Provide the [X, Y] coordinate of the cell's center where the given text is located.  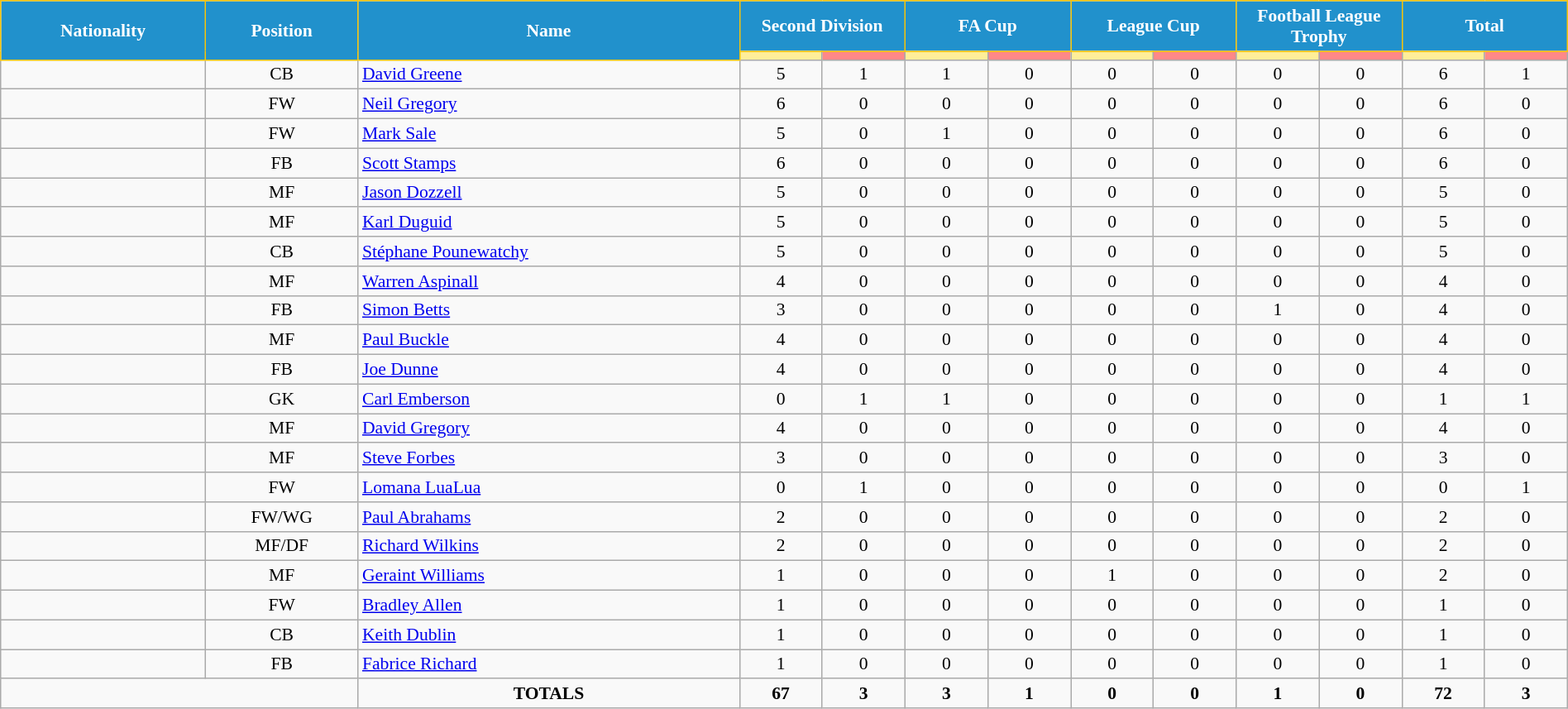
Keith Dublin [549, 635]
Nationality [103, 30]
Lomana LuaLua [549, 487]
Steve Forbes [549, 458]
GK [281, 399]
FW/WG [281, 517]
Paul Abrahams [549, 517]
Football League Trophy [1319, 26]
Jason Dozzell [549, 193]
72 [1443, 694]
Richard Wilkins [549, 546]
Position [281, 30]
Karl Duguid [549, 223]
Second Division [822, 26]
David Gregory [549, 429]
Fabrice Richard [549, 664]
Joe Dunne [549, 370]
Stéphane Pounewatchy [549, 252]
Name [549, 30]
League Cup [1153, 26]
Geraint Williams [549, 576]
67 [781, 694]
David Greene [549, 74]
Total [1484, 26]
Paul Buckle [549, 340]
Scott Stamps [549, 163]
FA Cup [987, 26]
TOTALS [549, 694]
Neil Gregory [549, 104]
MF/DF [281, 546]
Bradley Allen [549, 606]
Simon Betts [549, 310]
Mark Sale [549, 134]
Warren Aspinall [549, 281]
Carl Emberson [549, 399]
